Locate the cell with the specified text and output its [X, Y] center coordinate. 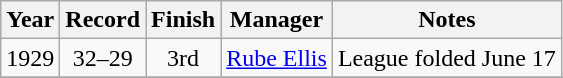
Finish [184, 20]
Manager [277, 20]
1929 [30, 58]
Rube Ellis [277, 58]
Year [30, 20]
League folded June 17 [446, 58]
Notes [446, 20]
3rd [184, 58]
32–29 [103, 58]
Record [103, 20]
